For the text-containing cell, return its midpoint in (x, y) coordinate format. 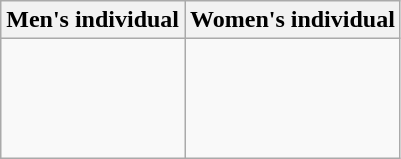
Women's individual (293, 20)
Men's individual (93, 20)
